Output the [X, Y] coordinate of the center of the cell containing the given text.  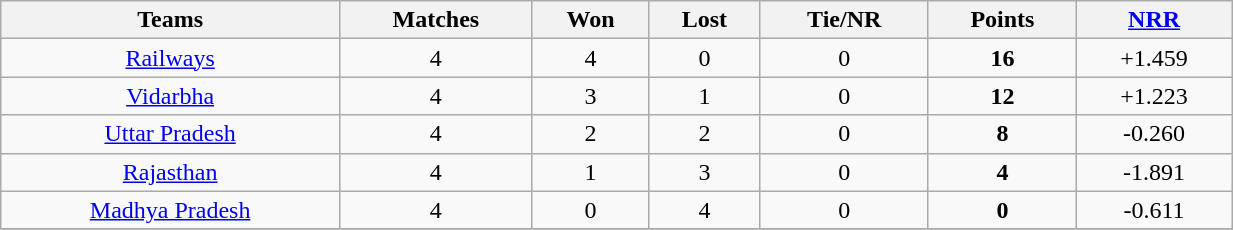
16 [1002, 58]
Vidarbha [170, 96]
-0.260 [1154, 134]
NRR [1154, 20]
-0.611 [1154, 210]
Rajasthan [170, 172]
Points [1002, 20]
Lost [704, 20]
-1.891 [1154, 172]
Teams [170, 20]
Won [590, 20]
8 [1002, 134]
Matches [436, 20]
Madhya Pradesh [170, 210]
Railways [170, 58]
+1.459 [1154, 58]
Uttar Pradesh [170, 134]
12 [1002, 96]
Tie/NR [844, 20]
+1.223 [1154, 96]
